For the text-containing cell, return its midpoint in (X, Y) coordinate format. 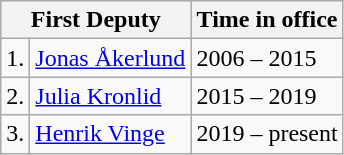
2015 – 2019 (267, 96)
Julia Kronlid (110, 96)
2019 – present (267, 134)
Henrik Vinge (110, 134)
2. (16, 96)
Jonas Åkerlund (110, 58)
3. (16, 134)
First Deputy (96, 20)
2006 – 2015 (267, 58)
Time in office (267, 20)
1. (16, 58)
